For the text-containing cell, return its midpoint in (X, Y) coordinate format. 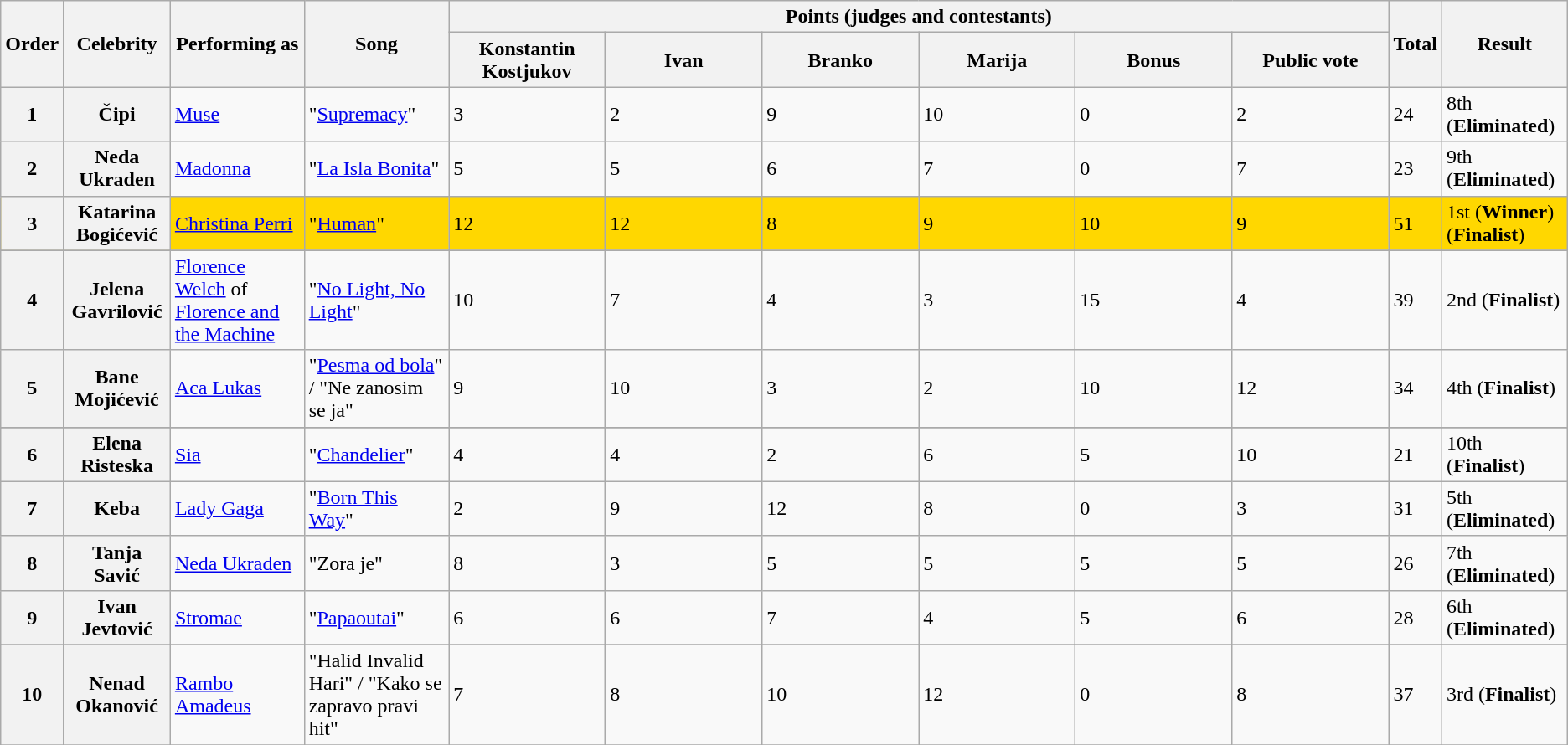
"Human" (377, 223)
Marija (997, 60)
1 (32, 114)
39 (1416, 300)
31 (1416, 509)
Lady Gaga (237, 509)
Katarina Bogićević (117, 223)
Čipi (117, 114)
37 (1416, 695)
34 (1416, 388)
Stromae (237, 618)
4th (Finalist) (1504, 388)
51 (1416, 223)
Ivan (683, 60)
"La Isla Bonita" (377, 169)
Konstantin Kostjukov (528, 60)
23 (1416, 169)
Elena Risteska (117, 454)
Performing as (237, 44)
Muse (237, 114)
"Supremacy" (377, 114)
10th (Finalist) (1504, 454)
Rambo Amadeus (237, 695)
Points (judges and contestants) (919, 17)
Bane Mojićević (117, 388)
28 (1416, 618)
"Zora je" (377, 563)
"Papaoutai" (377, 618)
Keba (117, 509)
9th (Eliminated) (1504, 169)
Ivan Jevtović (117, 618)
1st (Winner) (Finalist) (1504, 223)
Christina Perri (237, 223)
24 (1416, 114)
"Halid Invalid Hari" / "Kako se zapravo pravi hit" (377, 695)
8th (Eliminated) (1504, 114)
5th (Eliminated) (1504, 509)
Nenad Okanović (117, 695)
Song (377, 44)
Branko (841, 60)
26 (1416, 563)
15 (1154, 300)
6th (Eliminated) (1504, 618)
"Chandelier" (377, 454)
Order (32, 44)
Public vote (1310, 60)
21 (1416, 454)
7th (Eliminated) (1504, 563)
Celebrity (117, 44)
Result (1504, 44)
Bonus (1154, 60)
Madonna (237, 169)
Florence Welch of Florence and the Machine (237, 300)
2nd (Finalist) (1504, 300)
Aca Lukas (237, 388)
"No Light, No Light" (377, 300)
"Pesma od bola" / "Ne zanosim se ja" (377, 388)
3rd (Finalist) (1504, 695)
Total (1416, 44)
"Born This Way" (377, 509)
Sia (237, 454)
Jelena Gavrilović (117, 300)
Tanja Savić (117, 563)
